Pinpoint the cell where the given text exists, returning its (X, Y) midpoint coordinate. 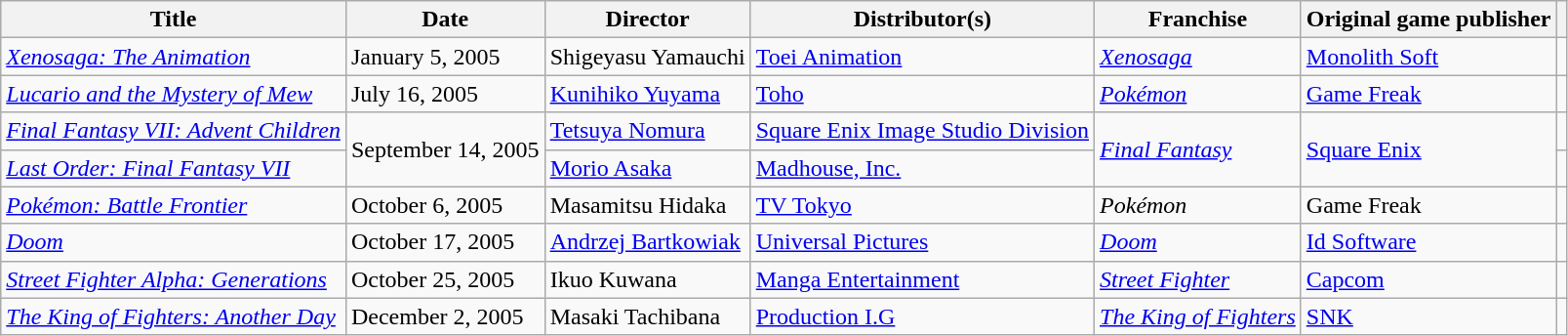
Madhouse, Inc. (922, 168)
Morio Asaka (648, 168)
Tetsuya Nomura (648, 131)
October 6, 2005 (445, 205)
Lucario and the Mystery of Mew (174, 94)
TV Tokyo (922, 205)
Title (174, 20)
Ikuo Kuwana (648, 279)
January 5, 2005 (445, 57)
September 14, 2005 (445, 149)
Final Fantasy VII: Advent Children (174, 131)
SNK (1428, 316)
Shigeyasu Yamauchi (648, 57)
Masamitsu Hidaka (648, 205)
Universal Pictures (922, 242)
Toho (922, 94)
October 17, 2005 (445, 242)
Andrzej Bartkowiak (648, 242)
Street Fighter Alpha: Generations (174, 279)
Pokémon: Battle Frontier (174, 205)
Date (445, 20)
Manga Entertainment (922, 279)
Franchise (1198, 20)
July 16, 2005 (445, 94)
Square Enix (1428, 149)
The King of Fighters (1198, 316)
Original game publisher (1428, 20)
Toei Animation (922, 57)
Street Fighter (1198, 279)
Kunihiko Yuyama (648, 94)
Square Enix Image Studio Division (922, 131)
Masaki Tachibana (648, 316)
Director (648, 20)
Distributor(s) (922, 20)
The King of Fighters: Another Day (174, 316)
October 25, 2005 (445, 279)
Production I.G (922, 316)
December 2, 2005 (445, 316)
Last Order: Final Fantasy VII (174, 168)
Xenosaga: The Animation (174, 57)
Xenosaga (1198, 57)
Id Software (1428, 242)
Monolith Soft (1428, 57)
Final Fantasy (1198, 149)
Capcom (1428, 279)
